Capture the cell that displays the provided text and extract its [X, Y] central coordinate. 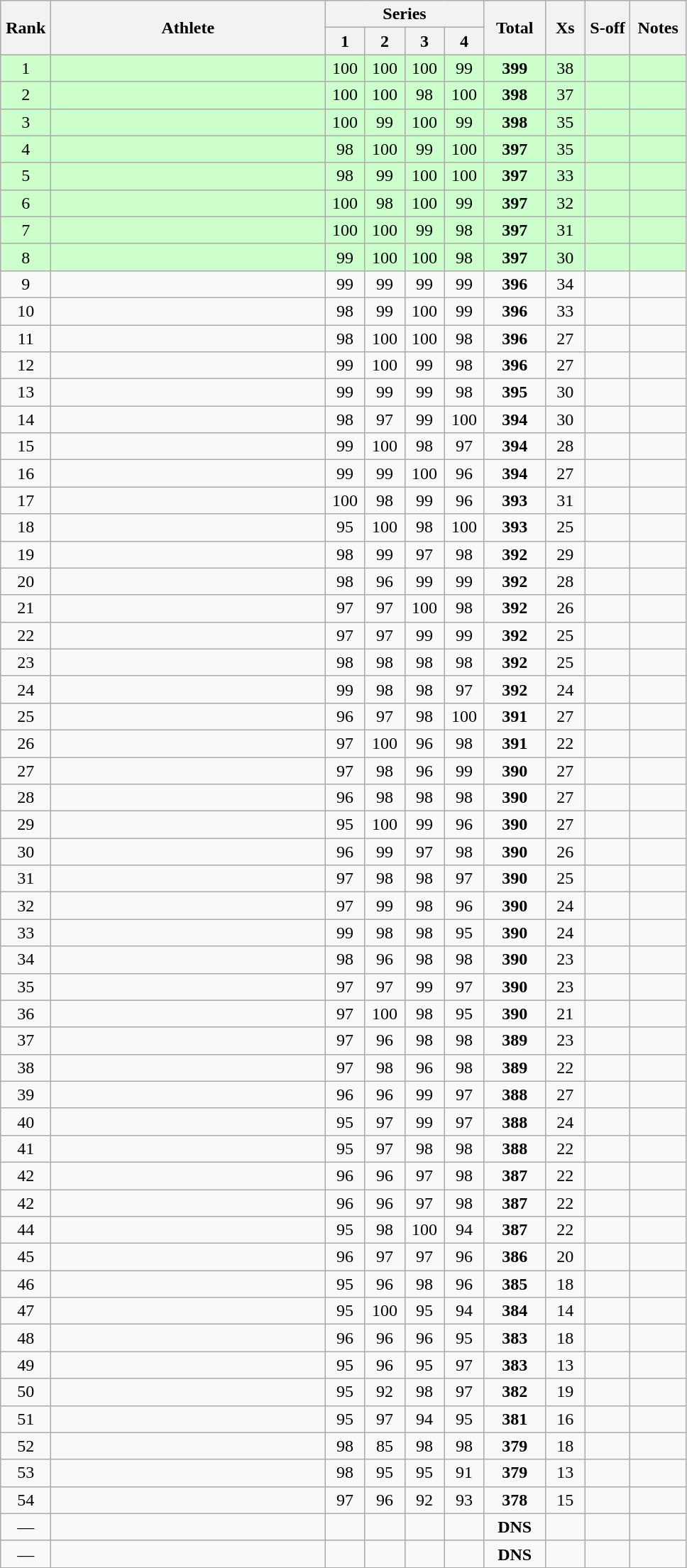
Rank [26, 28]
Notes [659, 28]
39 [26, 1095]
36 [26, 1014]
Total [515, 28]
5 [26, 176]
6 [26, 203]
53 [26, 1473]
85 [385, 1446]
7 [26, 230]
Xs [565, 28]
51 [26, 1419]
50 [26, 1392]
381 [515, 1419]
52 [26, 1446]
11 [26, 339]
17 [26, 500]
384 [515, 1311]
91 [464, 1473]
54 [26, 1500]
46 [26, 1284]
395 [515, 393]
Athlete [188, 28]
8 [26, 257]
45 [26, 1257]
49 [26, 1365]
S-off [608, 28]
399 [515, 68]
9 [26, 284]
378 [515, 1500]
41 [26, 1148]
Series [405, 14]
93 [464, 1500]
382 [515, 1392]
48 [26, 1338]
12 [26, 366]
47 [26, 1311]
44 [26, 1230]
385 [515, 1284]
40 [26, 1122]
10 [26, 311]
386 [515, 1257]
